Output the [x, y] coordinate of the center of the cell containing the given text.  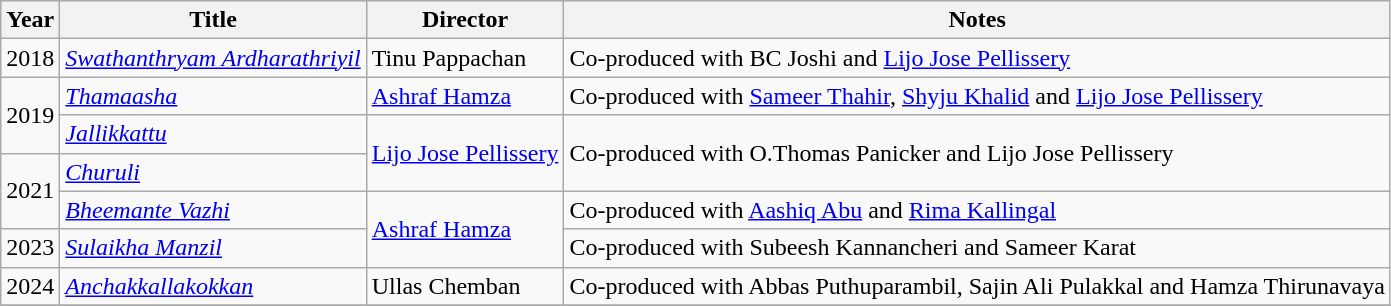
Lijo Jose Pellissery [465, 153]
2023 [30, 248]
2024 [30, 286]
Jallikkattu [213, 134]
Thamaasha [213, 96]
Co-produced with Aashiq Abu and Rima Kallingal [977, 210]
Co-produced with Abbas Puthuparambil, Sajin Ali Pulakkal and Hamza Thirunavaya [977, 286]
Director [465, 20]
Swathanthryam Ardharathriyil [213, 58]
Anchakkallakokkan [213, 286]
Title [213, 20]
Co-produced with Sameer Thahir, Shyju Khalid and Lijo Jose Pellissery [977, 96]
Co-produced with Subeesh Kannancheri and Sameer Karat [977, 248]
Co-produced with O.Thomas Panicker and Lijo Jose Pellissery [977, 153]
2018 [30, 58]
Year [30, 20]
2019 [30, 115]
Sulaikha Manzil [213, 248]
Tinu Pappachan [465, 58]
Churuli [213, 172]
Notes [977, 20]
Ullas Chemban [465, 286]
2021 [30, 191]
Bheemante Vazhi [213, 210]
Co-produced with BC Joshi and Lijo Jose Pellissery [977, 58]
